Extract the (x, y) coordinate from the center of the cell holding the provided text.  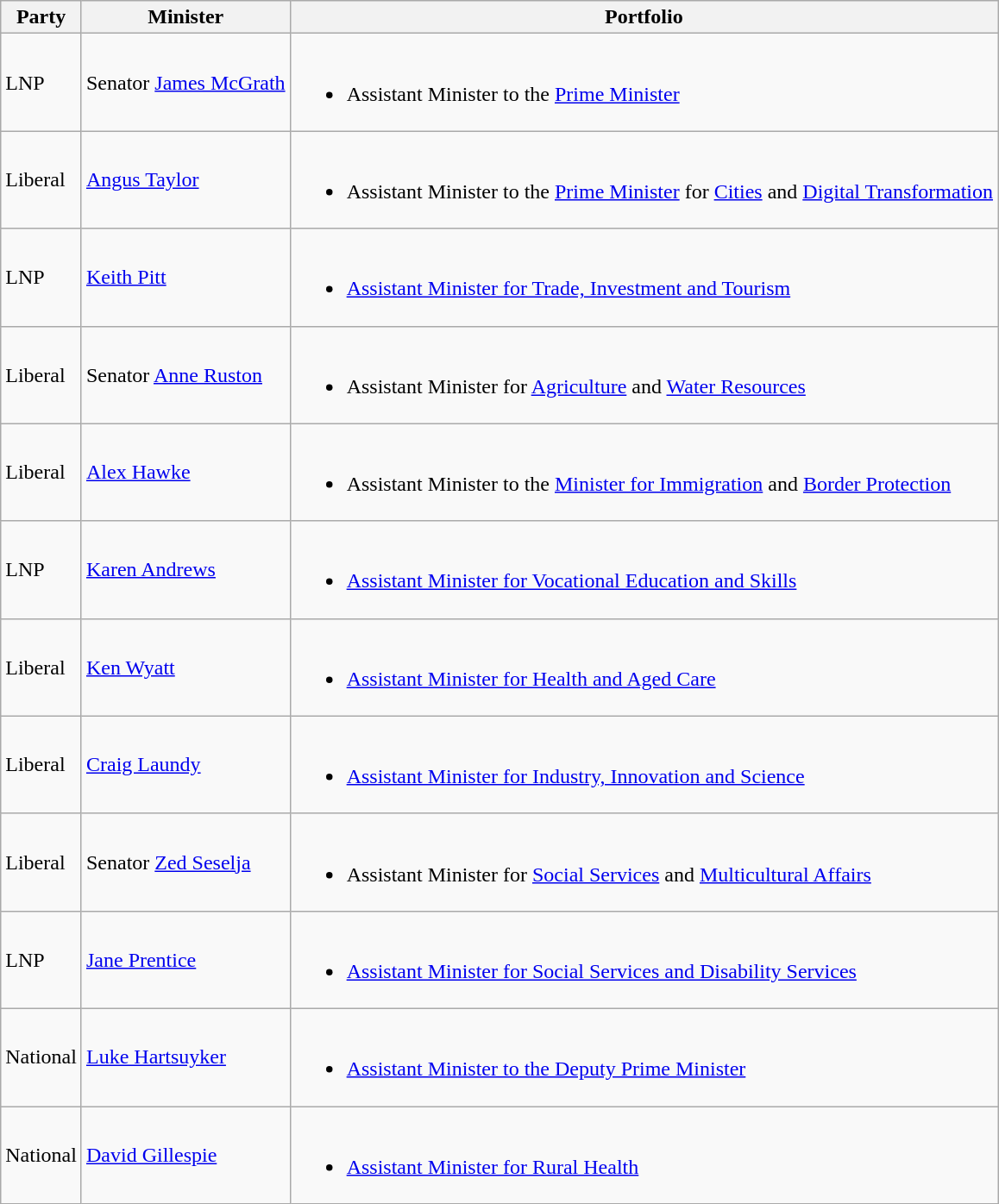
Senator Zed Seselja (185, 862)
Angus Taylor (185, 179)
Assistant Minister for Health and Aged Care (644, 668)
Keith Pitt (185, 278)
Assistant Minister for Industry, Innovation and Science (644, 764)
Assistant Minister to the Prime Minister for Cities and Digital Transformation (644, 179)
Assistant Minister for Rural Health (644, 1154)
Alex Hawke (185, 473)
Portfolio (644, 17)
Ken Wyatt (185, 668)
Assistant Minister for Social Services and Disability Services (644, 959)
Party (41, 17)
Karen Andrews (185, 569)
Assistant Minister to the Prime Minister (644, 83)
Assistant Minister to the Minister for Immigration and Border Protection (644, 473)
Assistant Minister to the Deputy Prime Minister (644, 1057)
Craig Laundy (185, 764)
Assistant Minister for Vocational Education and Skills (644, 569)
Assistant Minister for Trade, Investment and Tourism (644, 278)
David Gillespie (185, 1154)
Minister (185, 17)
Assistant Minister for Social Services and Multicultural Affairs (644, 862)
Senator Anne Ruston (185, 374)
Senator James McGrath (185, 83)
Luke Hartsuyker (185, 1057)
Assistant Minister for Agriculture and Water Resources (644, 374)
Jane Prentice (185, 959)
